Provide the (x, y) coordinate of the cell's center where the given text is located.  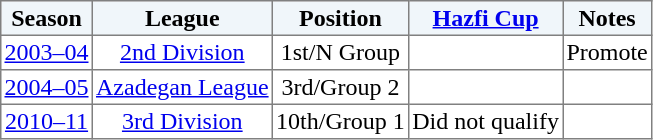
Did not qualify (485, 121)
3rd/Group 2 (340, 87)
10th/Group 1 (340, 121)
3rd Division (182, 121)
2010–11 (47, 121)
League (182, 18)
Azadegan League (182, 87)
Season (47, 18)
Position (340, 18)
Hazfi Cup (485, 18)
Promote (608, 52)
2nd Division (182, 52)
Notes (608, 18)
2003–04 (47, 52)
2004–05 (47, 87)
1st/N Group (340, 52)
